Find where the given text appears and provide that cell's center as (x, y) coordinate. 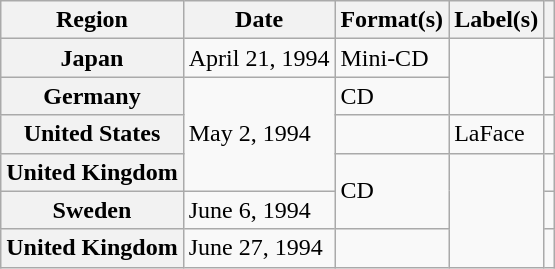
LaFace (496, 134)
Japan (92, 58)
United States (92, 134)
Label(s) (496, 20)
Sweden (92, 210)
May 2, 1994 (259, 134)
April 21, 1994 (259, 58)
Mini-CD (392, 58)
Region (92, 20)
June 27, 1994 (259, 248)
Date (259, 20)
June 6, 1994 (259, 210)
Format(s) (392, 20)
Germany (92, 96)
